Output the [X, Y] coordinate of the center of the cell containing the given text.  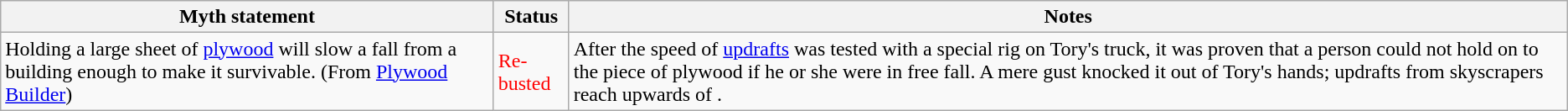
Holding a large sheet of plywood will slow a fall from a building enough to make it survivable. (From Plywood Builder) [247, 71]
Status [531, 17]
Myth statement [247, 17]
Notes [1068, 17]
Re-busted [531, 71]
